For the text-containing cell, return its midpoint in (x, y) coordinate format. 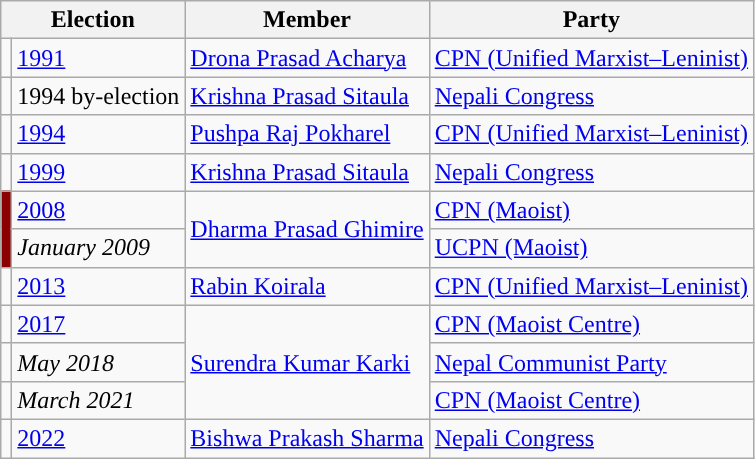
2008 (98, 210)
Pushpa Raj Pokharel (307, 134)
Rabin Koirala (307, 286)
1999 (98, 172)
UCPN (Maoist) (591, 248)
1991 (98, 58)
1994 by-election (98, 96)
2013 (98, 286)
Bishwa Prakash Sharma (307, 438)
CPN (Maoist) (591, 210)
Party (591, 20)
Surendra Kumar Karki (307, 362)
Drona Prasad Acharya (307, 58)
May 2018 (98, 362)
1994 (98, 134)
Member (307, 20)
January 2009 (98, 248)
Election (93, 20)
Dharma Prasad Ghimire (307, 229)
2017 (98, 324)
March 2021 (98, 400)
Nepal Communist Party (591, 362)
2022 (98, 438)
